Extract the [x, y] coordinate from the center of the cell holding the provided text.  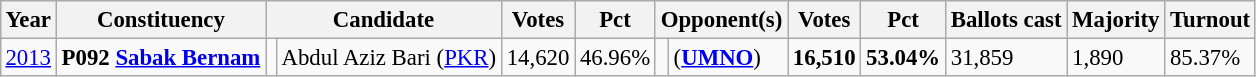
1,890 [1116, 57]
31,859 [1006, 57]
Candidate [384, 20]
(UMNO) [728, 57]
Majority [1116, 20]
Year [28, 20]
2013 [28, 57]
Turnout [1210, 20]
14,620 [538, 57]
Constituency [160, 20]
Ballots cast [1006, 20]
16,510 [824, 57]
Opponent(s) [721, 20]
Abdul Aziz Bari (PKR) [388, 57]
85.37% [1210, 57]
53.04% [904, 57]
46.96% [616, 57]
P092 Sabak Bernam [160, 57]
